Pinpoint the cell where the given text exists, returning its (X, Y) midpoint coordinate. 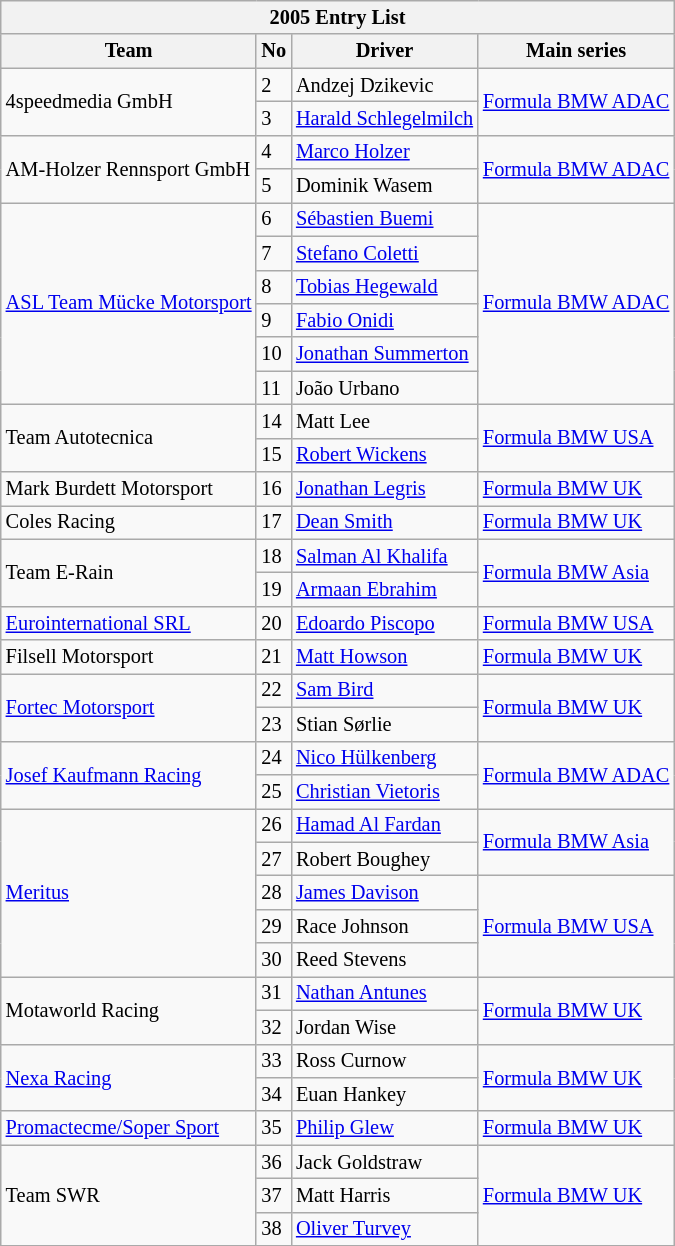
Meritus (129, 892)
16 (274, 489)
Fabio Onidi (384, 320)
No (274, 51)
Matt Harris (384, 1195)
28 (274, 892)
Hamad Al Fardan (384, 825)
Reed Stevens (384, 960)
15 (274, 455)
Ross Curnow (384, 1061)
Sébastien Buemi (384, 219)
23 (274, 724)
Marco Holzer (384, 152)
5 (274, 186)
31 (274, 993)
29 (274, 926)
Dean Smith (384, 522)
Team Autotecnica (129, 438)
Robert Wickens (384, 455)
19 (274, 589)
Driver (384, 51)
Stian Sørlie (384, 724)
3 (274, 118)
Dominik Wasem (384, 186)
Main series (576, 51)
Team (129, 51)
18 (274, 556)
Sam Bird (384, 690)
14 (274, 421)
32 (274, 1027)
30 (274, 960)
4 (274, 152)
Christian Vietoris (384, 791)
Coles Racing (129, 522)
Philip Glew (384, 1128)
37 (274, 1195)
Eurointernational SRL (129, 623)
Matt Lee (384, 421)
6 (274, 219)
Team SWR (129, 1196)
38 (274, 1229)
Mark Burdett Motorsport (129, 489)
36 (274, 1162)
8 (274, 287)
Jonathan Summerton (384, 354)
Harald Schlegelmilch (384, 118)
Team E-Rain (129, 572)
27 (274, 859)
Jonathan Legris (384, 489)
Andzej Dzikevic (384, 85)
Armaan Ebrahim (384, 589)
Matt Howson (384, 657)
Tobias Hegewald (384, 287)
Robert Boughey (384, 859)
34 (274, 1094)
22 (274, 690)
21 (274, 657)
Salman Al Khalifa (384, 556)
9 (274, 320)
Nathan Antunes (384, 993)
Josef Kaufmann Racing (129, 774)
ASL Team Mücke Motorsport (129, 303)
25 (274, 791)
James Davison (384, 892)
Nexa Racing (129, 1078)
2 (274, 85)
Nico Hülkenberg (384, 758)
Filsell Motorsport (129, 657)
Motaworld Racing (129, 1010)
Fortec Motorsport (129, 706)
24 (274, 758)
20 (274, 623)
Jack Goldstraw (384, 1162)
26 (274, 825)
Stefano Coletti (384, 253)
33 (274, 1061)
10 (274, 354)
11 (274, 388)
AM-Holzer Rennsport GmbH (129, 168)
2005 Entry List (338, 17)
Jordan Wise (384, 1027)
4speedmedia GmbH (129, 102)
Oliver Turvey (384, 1229)
Euan Hankey (384, 1094)
Race Johnson (384, 926)
Edoardo Piscopo (384, 623)
35 (274, 1128)
17 (274, 522)
João Urbano (384, 388)
Promactecme/Soper Sport (129, 1128)
7 (274, 253)
